Provide the (X, Y) coordinate of the cell's center where the given text is located.  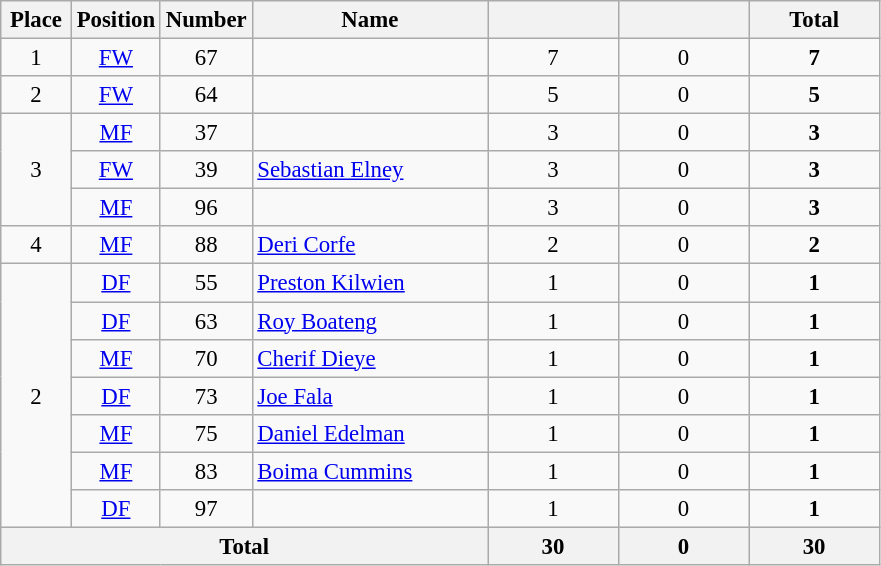
73 (206, 396)
70 (206, 358)
4 (36, 245)
39 (206, 170)
Joe Fala (370, 396)
97 (206, 509)
64 (206, 95)
67 (206, 58)
Place (36, 20)
Daniel Edelman (370, 433)
Number (206, 20)
55 (206, 283)
75 (206, 433)
Preston Kilwien (370, 283)
Boima Cummins (370, 471)
Roy Boateng (370, 321)
88 (206, 245)
Position (116, 20)
Sebastian Elney (370, 170)
Name (370, 20)
37 (206, 133)
Cherif Dieye (370, 358)
Deri Corfe (370, 245)
96 (206, 208)
63 (206, 321)
83 (206, 471)
